Locate the cell with the specified text and output its [x, y] center coordinate. 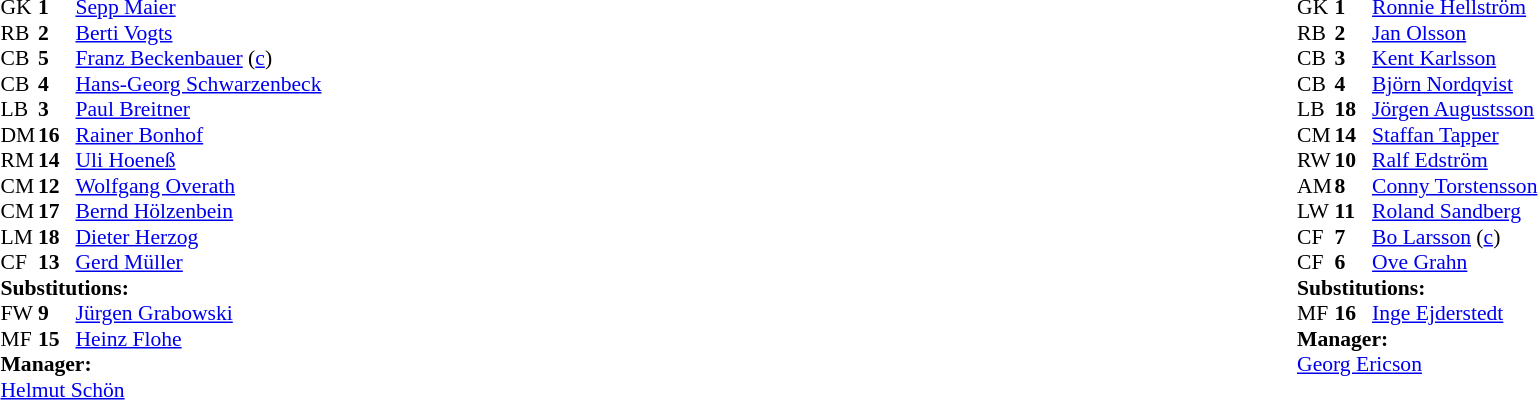
Hans-Georg Schwarzenbeck [199, 84]
RM [19, 161]
5 [57, 59]
Jürgen Grabowski [199, 313]
Bernd Hölzenbein [199, 211]
LW [1316, 211]
17 [57, 211]
Ove Grahn [1454, 263]
15 [57, 339]
Paul Breitner [199, 109]
FW [19, 313]
Bo Larsson (c) [1454, 237]
9 [57, 313]
Jörgen Augustsson [1454, 109]
LM [19, 237]
Ralf Edström [1454, 161]
11 [1354, 211]
Georg Ericson [1417, 365]
Rainer Bonhof [199, 135]
Heinz Flohe [199, 339]
Gerd Müller [199, 263]
Wolfgang Overath [199, 186]
Staffan Tapper [1454, 135]
Uli Hoeneß [199, 161]
Conny Torstensson [1454, 186]
6 [1354, 263]
Franz Beckenbauer (c) [199, 59]
Roland Sandberg [1454, 211]
12 [57, 186]
Inge Ejderstedt [1454, 313]
Jan Olsson [1454, 33]
Kent Karlsson [1454, 59]
10 [1354, 161]
Björn Nordqvist [1454, 84]
RW [1316, 161]
DM [19, 135]
Berti Vogts [199, 33]
AM [1316, 186]
Dieter Herzog [199, 237]
7 [1354, 237]
13 [57, 263]
8 [1354, 186]
